Find where the given text appears and provide that cell's center as (x, y) coordinate. 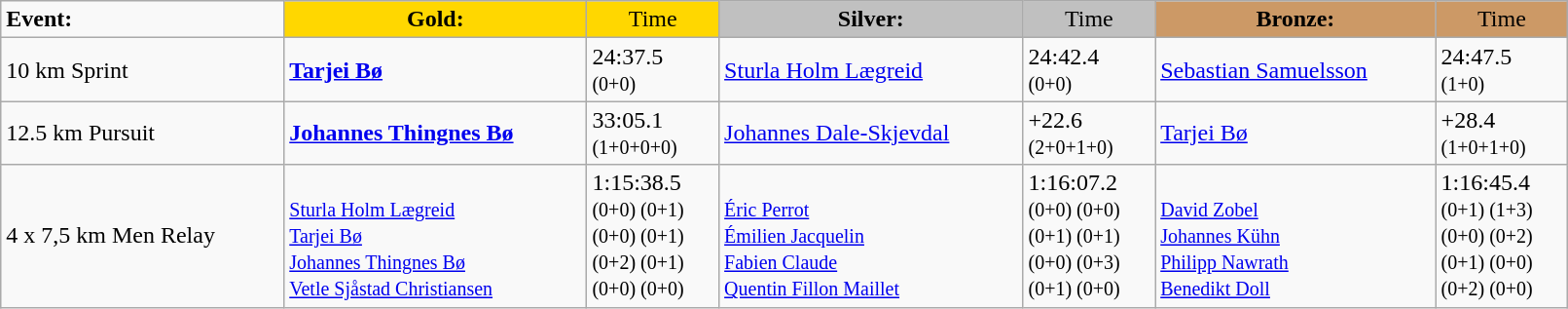
Gold: (436, 19)
Sturla Holm Lægreid (871, 70)
24:42.4(0+0) (1089, 70)
+28.4(1+0+1+0) (1502, 133)
33:05.1(1+0+0+0) (653, 133)
1:16:45.4(0+1) (1+3)(0+0) (0+2)(0+1) (0+0)(0+2) (0+0) (1502, 236)
12.5 km Pursuit (142, 133)
David ZobelJohannes KühnPhilipp NawrathBenedikt Doll (1295, 236)
1:16:07.2(0+0) (0+0)(0+1) (0+1)(0+0) (0+3)(0+1) (0+0) (1089, 236)
+22.6(2+0+1+0) (1089, 133)
24:47.5(1+0) (1502, 70)
Silver: (871, 19)
24:37.5(0+0) (653, 70)
1:15:38.5(0+0) (0+1)(0+0) (0+1)(0+2) (0+1)(0+0) (0+0) (653, 236)
Bronze: (1295, 19)
Sturla Holm LægreidTarjei BøJohannes Thingnes BøVetle Sjåstad Christiansen (436, 236)
10 km Sprint (142, 70)
4 x 7,5 km Men Relay (142, 236)
Johannes Dale-Skjevdal (871, 133)
Event: (142, 19)
Éric PerrotÉmilien JacquelinFabien ClaudeQuentin Fillon Maillet (871, 236)
Sebastian Samuelsson (1295, 70)
Johannes Thingnes Bø (436, 133)
